Find where the given text appears and provide that cell's center as [X, Y] coordinate. 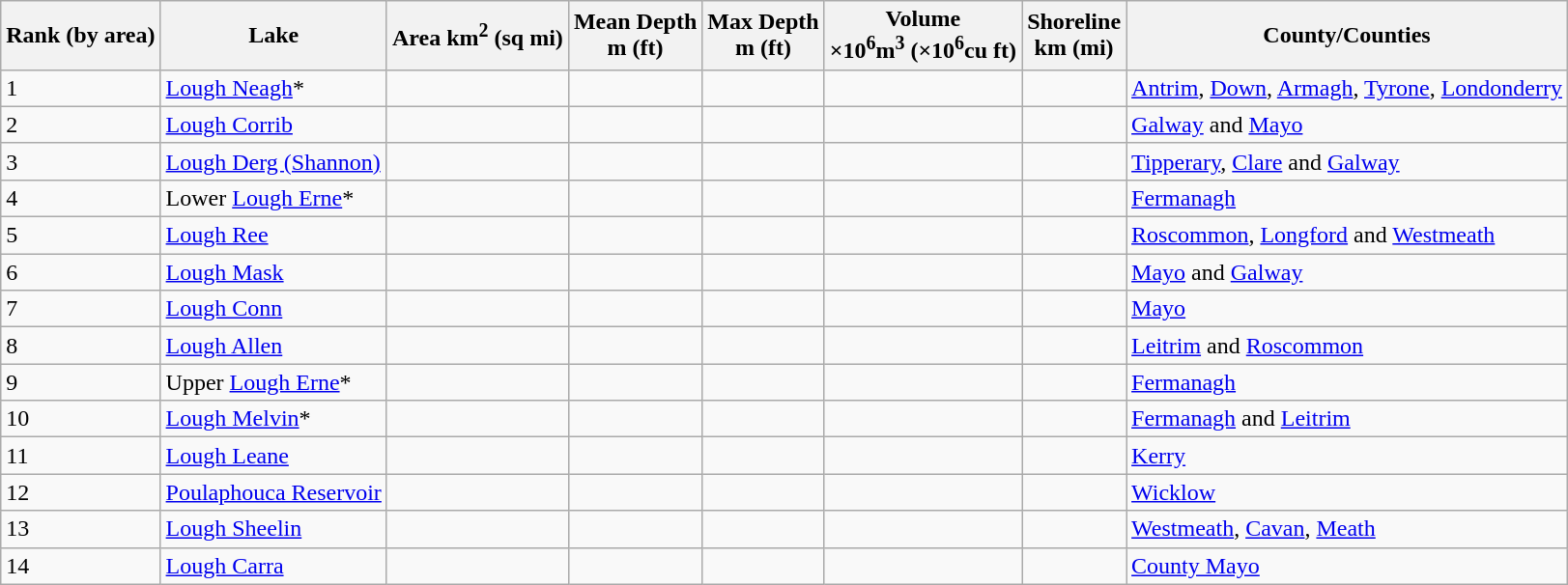
Mayo [1347, 309]
Mayo and Galway [1347, 272]
4 [81, 198]
Lough Leane [273, 456]
12 [81, 492]
6 [81, 272]
3 [81, 161]
Westmeath, Cavan, Meath [1347, 529]
14 [81, 566]
Lough Corrib [273, 125]
Antrim, Down, Armagh, Tyrone, Londonderry [1347, 88]
Wicklow [1347, 492]
County/Counties [1347, 36]
Lough Neagh* [273, 88]
Lake [273, 36]
Tipperary, Clare and Galway [1347, 161]
Mean Depthm (ft) [635, 36]
Lough Allen [273, 346]
5 [81, 236]
Poulaphouca Reservoir [273, 492]
Lower Lough Erne* [273, 198]
Leitrim and Roscommon [1347, 346]
Kerry [1347, 456]
Upper Lough Erne* [273, 382]
Fermanagh and Leitrim [1347, 419]
County Mayo [1347, 566]
7 [81, 309]
Shorelinekm (mi) [1074, 36]
1 [81, 88]
Area km2 (sq mi) [477, 36]
8 [81, 346]
9 [81, 382]
Lough Carra [273, 566]
11 [81, 456]
Roscommon, Longford and Westmeath [1347, 236]
Max Depthm (ft) [763, 36]
Lough Conn [273, 309]
Lough Mask [273, 272]
10 [81, 419]
Rank (by area) [81, 36]
13 [81, 529]
2 [81, 125]
Lough Sheelin [273, 529]
Volume×106m3 (×106cu ft) [923, 36]
Galway and Mayo [1347, 125]
Lough Derg (Shannon) [273, 161]
Lough Melvin* [273, 419]
Lough Ree [273, 236]
